Return the [X, Y] coordinate for the center point of the cell that contains the specified text.  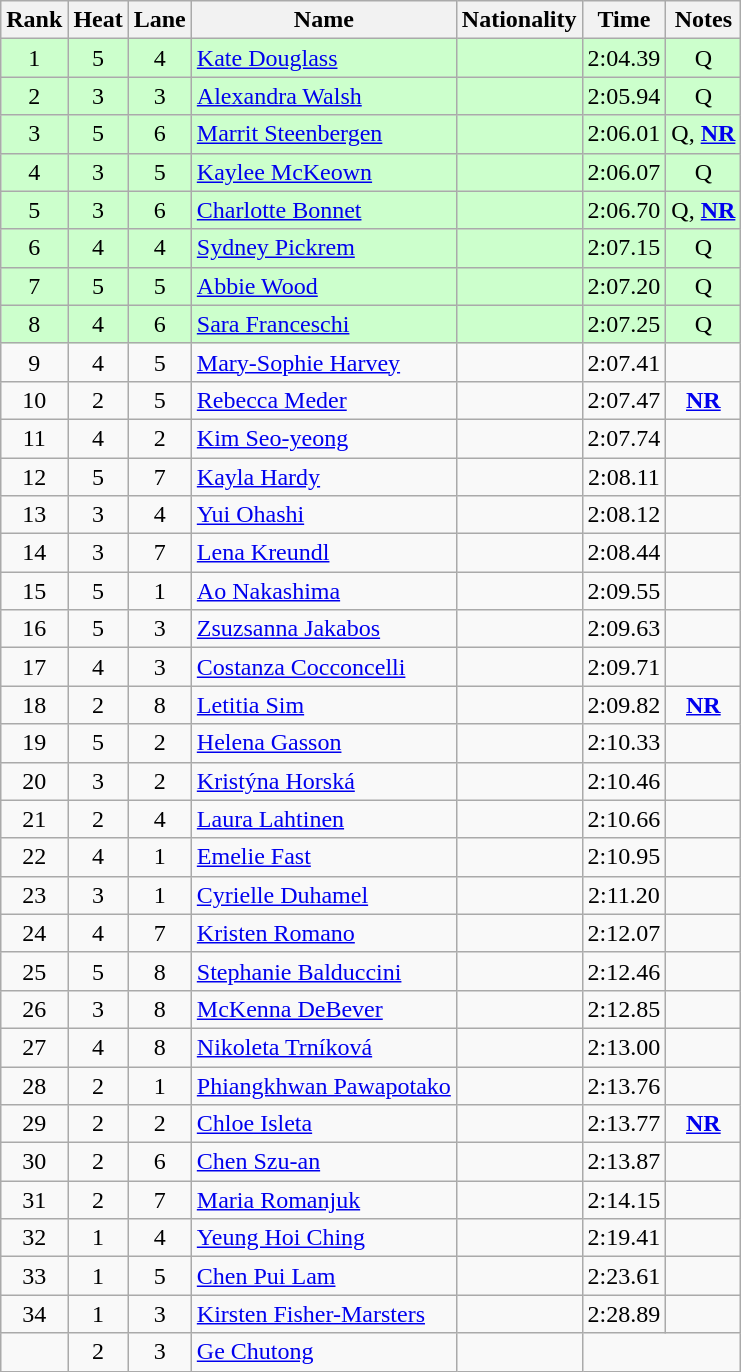
14 [34, 553]
2:07.74 [624, 438]
20 [34, 781]
Heat [98, 20]
31 [34, 1200]
Chloe Isleta [324, 1124]
Zsuzsanna Jakabos [324, 629]
Lane [160, 20]
2:07.47 [624, 400]
Notes [704, 20]
2:13.77 [624, 1124]
11 [34, 438]
Emelie Fast [324, 857]
Ge Chutong [324, 1352]
21 [34, 819]
18 [34, 705]
Abbie Wood [324, 286]
22 [34, 857]
2:09.82 [624, 705]
Cyrielle Duhamel [324, 895]
23 [34, 895]
10 [34, 400]
McKenna DeBever [324, 1009]
27 [34, 1047]
2:09.63 [624, 629]
Kim Seo-yeong [324, 438]
17 [34, 667]
2:06.07 [624, 172]
32 [34, 1238]
16 [34, 629]
2:08.11 [624, 477]
2:12.85 [624, 1009]
25 [34, 971]
Nationality [519, 20]
2:06.70 [624, 210]
Kaylee McKeown [324, 172]
2:12.07 [624, 933]
2:10.66 [624, 819]
2:23.61 [624, 1276]
2:05.94 [624, 96]
2:11.20 [624, 895]
Mary-Sophie Harvey [324, 362]
Sydney Pickrem [324, 248]
Kristýna Horská [324, 781]
19 [34, 743]
Laura Lahtinen [324, 819]
Sara Franceschi [324, 324]
Stephanie Balduccini [324, 971]
Name [324, 20]
Letitia Sim [324, 705]
Lena Kreundl [324, 553]
2:09.71 [624, 667]
Rebecca Meder [324, 400]
34 [34, 1314]
2:07.20 [624, 286]
2:07.25 [624, 324]
2:08.12 [624, 515]
2:12.46 [624, 971]
9 [34, 362]
Maria Romanjuk [324, 1200]
2:13.76 [624, 1085]
13 [34, 515]
2:28.89 [624, 1314]
Kate Douglass [324, 58]
Kirsten Fisher-Marsters [324, 1314]
Helena Gasson [324, 743]
Chen Pui Lam [324, 1276]
Rank [34, 20]
2:07.15 [624, 248]
2:10.46 [624, 781]
Alexandra Walsh [324, 96]
2:10.95 [624, 857]
2:06.01 [624, 134]
Charlotte Bonnet [324, 210]
24 [34, 933]
28 [34, 1085]
Chen Szu-an [324, 1162]
Time [624, 20]
Nikoleta Trníková [324, 1047]
2:04.39 [624, 58]
2:13.87 [624, 1162]
Yeung Hoi Ching [324, 1238]
2:10.33 [624, 743]
2:07.41 [624, 362]
2:08.44 [624, 553]
33 [34, 1276]
30 [34, 1162]
15 [34, 591]
26 [34, 1009]
2:19.41 [624, 1238]
Kristen Romano [324, 933]
Marrit Steenbergen [324, 134]
Costanza Cocconcelli [324, 667]
Ao Nakashima [324, 591]
2:09.55 [624, 591]
Kayla Hardy [324, 477]
2:14.15 [624, 1200]
2:13.00 [624, 1047]
12 [34, 477]
Yui Ohashi [324, 515]
Phiangkhwan Pawapotako [324, 1085]
29 [34, 1124]
